Locate the cell with the specified text and output its (x, y) center coordinate. 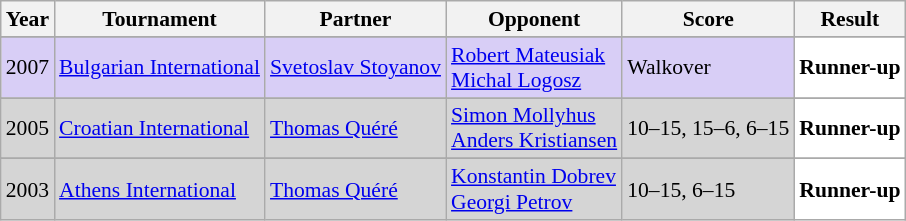
Walkover (708, 68)
Athens International (160, 190)
Croatian International (160, 128)
Konstantin Dobrev Georgi Petrov (534, 190)
2005 (28, 128)
2007 (28, 68)
Opponent (534, 19)
Svetoslav Stoyanov (356, 68)
Result (850, 19)
Score (708, 19)
Robert Mateusiak Michal Logosz (534, 68)
Bulgarian International (160, 68)
10–15, 6–15 (708, 190)
Partner (356, 19)
Year (28, 19)
2003 (28, 190)
Simon Mollyhus Anders Kristiansen (534, 128)
Tournament (160, 19)
10–15, 15–6, 6–15 (708, 128)
